Extract the (X, Y) coordinate from the center of the cell holding the provided text.  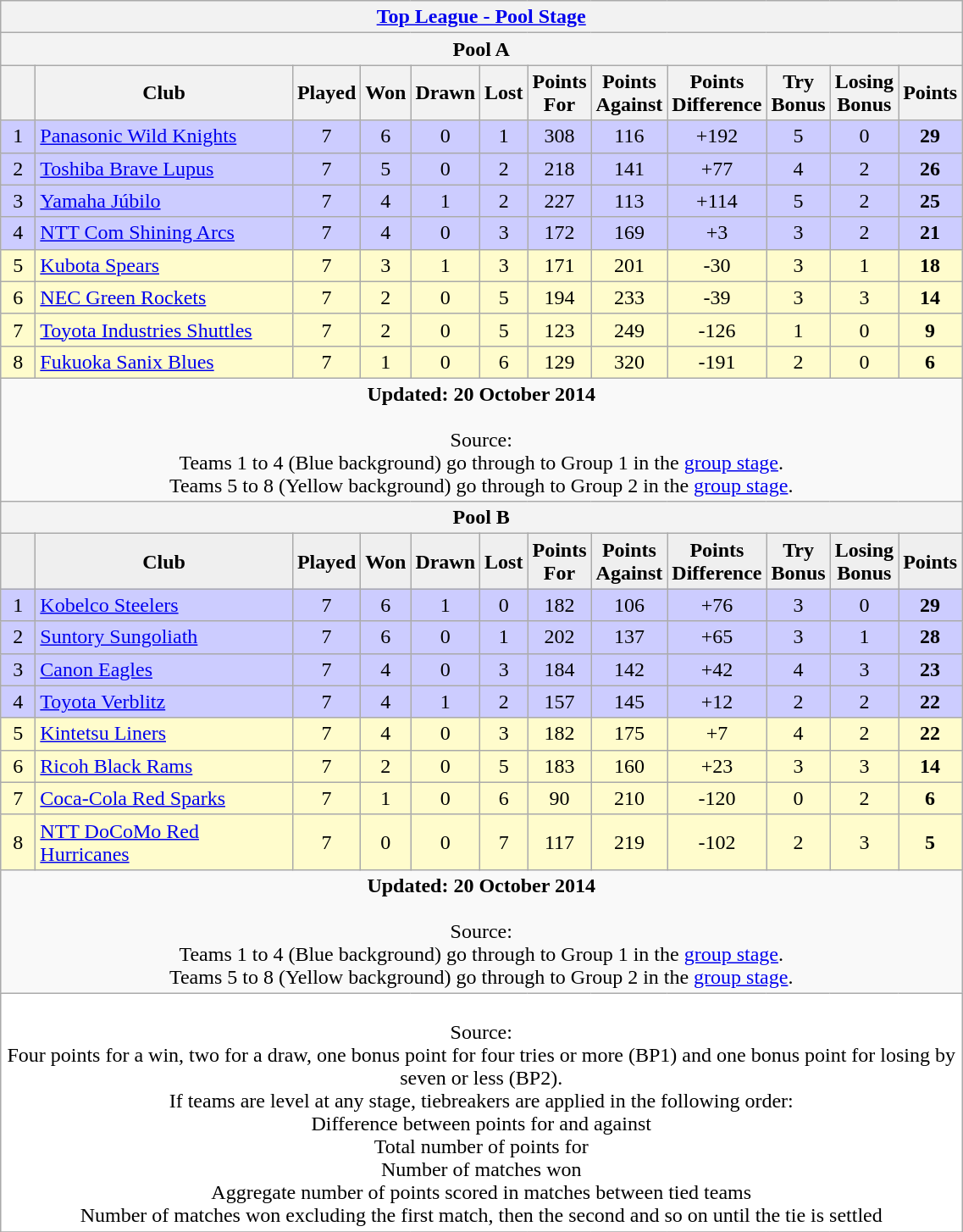
21 (930, 233)
184 (559, 669)
Kubota Spears (164, 265)
116 (629, 136)
+7 (717, 734)
90 (559, 798)
Toshiba Brave Lupus (164, 169)
NTT DoCoMo Red Hurricanes (164, 842)
218 (559, 169)
NTT Com Shining Arcs (164, 233)
Suntory Sungoliath (164, 637)
23 (930, 669)
Pool B (481, 518)
145 (629, 702)
9 (930, 330)
+114 (717, 201)
210 (629, 798)
320 (629, 362)
Kobelco Steelers (164, 605)
+12 (717, 702)
28 (930, 637)
129 (559, 362)
+65 (717, 637)
26 (930, 169)
-102 (717, 842)
Pool A (481, 49)
137 (629, 637)
+42 (717, 669)
106 (629, 605)
157 (559, 702)
Panasonic Wild Knights (164, 136)
+192 (717, 136)
183 (559, 766)
-30 (717, 265)
160 (629, 766)
+76 (717, 605)
+3 (717, 233)
Coca-Cola Red Sparks (164, 798)
113 (629, 201)
227 (559, 201)
169 (629, 233)
Ricoh Black Rams (164, 766)
Toyota Verblitz (164, 702)
219 (629, 842)
Fukuoka Sanix Blues (164, 362)
141 (629, 169)
249 (629, 330)
Toyota Industries Shuttles (164, 330)
194 (559, 297)
+23 (717, 766)
117 (559, 842)
142 (629, 669)
Top League - Pool Stage (481, 17)
25 (930, 201)
NEC Green Rockets (164, 297)
202 (559, 637)
308 (559, 136)
-39 (717, 297)
Yamaha Júbilo (164, 201)
Canon Eagles (164, 669)
123 (559, 330)
172 (559, 233)
-120 (717, 798)
171 (559, 265)
201 (629, 265)
+77 (717, 169)
-191 (717, 362)
18 (930, 265)
-126 (717, 330)
Kintetsu Liners (164, 734)
233 (629, 297)
175 (629, 734)
